Pinpoint the cell where the given text exists, returning its [x, y] midpoint coordinate. 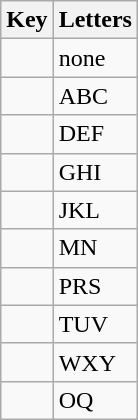
Key [27, 20]
PRS [95, 286]
WXY [95, 362]
JKL [95, 210]
GHI [95, 172]
MN [95, 248]
TUV [95, 324]
Letters [95, 20]
none [95, 58]
ABC [95, 96]
OQ [95, 400]
DEF [95, 134]
